Pinpoint the cell where the given text exists, returning its (X, Y) midpoint coordinate. 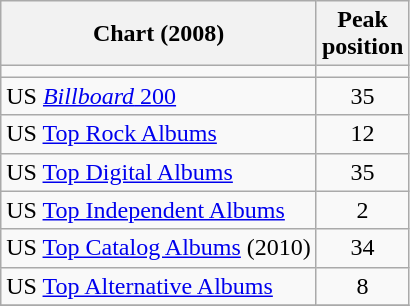
US Top Digital Albums (159, 172)
US Top Alternative Albums (159, 286)
8 (362, 286)
Chart (2008) (159, 34)
US Top Catalog Albums (2010) (159, 248)
12 (362, 134)
US Top Independent Albums (159, 210)
2 (362, 210)
34 (362, 248)
US Billboard 200 (159, 96)
Peakposition (362, 34)
US Top Rock Albums (159, 134)
